Find where the given text appears and provide that cell's center as (x, y) coordinate. 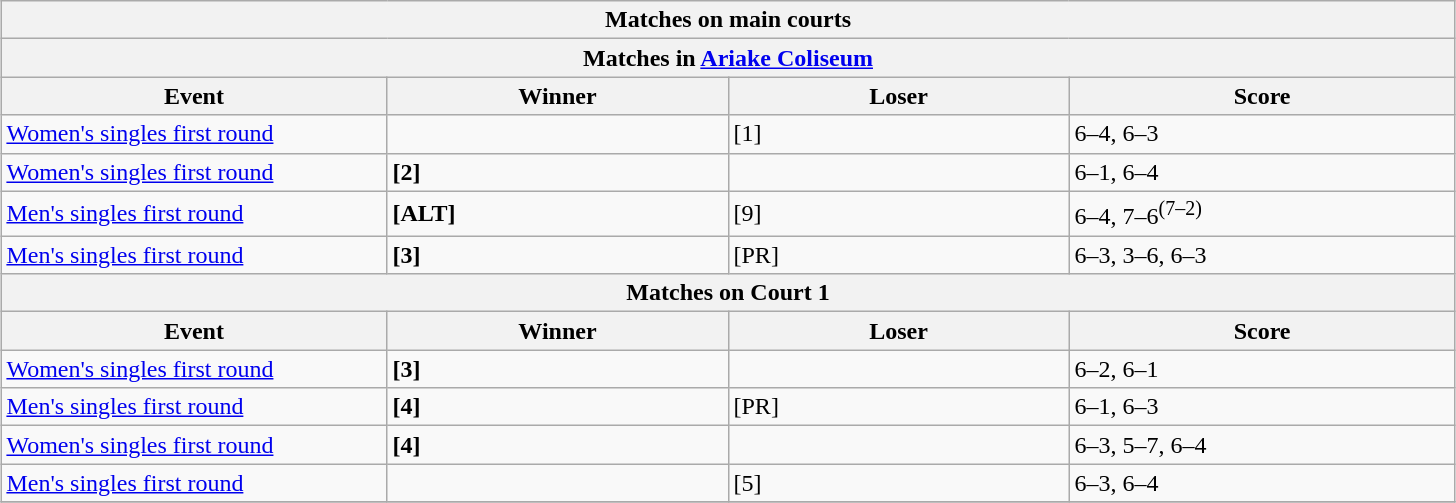
6–4, 7–6(7–2) (1262, 214)
[5] (898, 483)
6–2, 6–1 (1262, 369)
6–1, 6–3 (1262, 407)
Matches on Court 1 (728, 293)
Matches in Ariake Coliseum (728, 58)
[9] (898, 214)
6–3, 6–4 (1262, 483)
Matches on main courts (728, 20)
6–1, 6–4 (1262, 172)
[2] (558, 172)
[1] (898, 134)
6–3, 3–6, 6–3 (1262, 255)
6–3, 5–7, 6–4 (1262, 445)
6–4, 6–3 (1262, 134)
[ALT] (558, 214)
